Provide the [X, Y] coordinate of the cell's center where the given text is located.  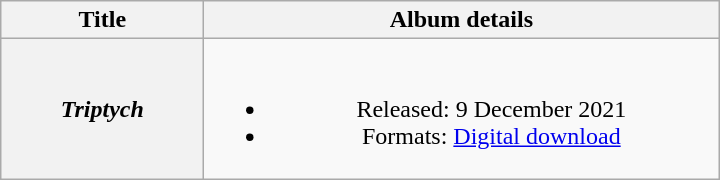
Album details [462, 20]
Triptych [102, 109]
Title [102, 20]
Released: 9 December 2021Formats: Digital download [462, 109]
